Extract the [x, y] coordinate from the center of the cell holding the provided text.  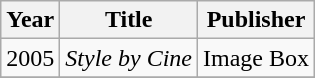
Style by Cine [129, 58]
Title [129, 20]
Image Box [256, 58]
2005 [30, 58]
Year [30, 20]
Publisher [256, 20]
